Output the (x, y) coordinate of the center of the cell containing the given text.  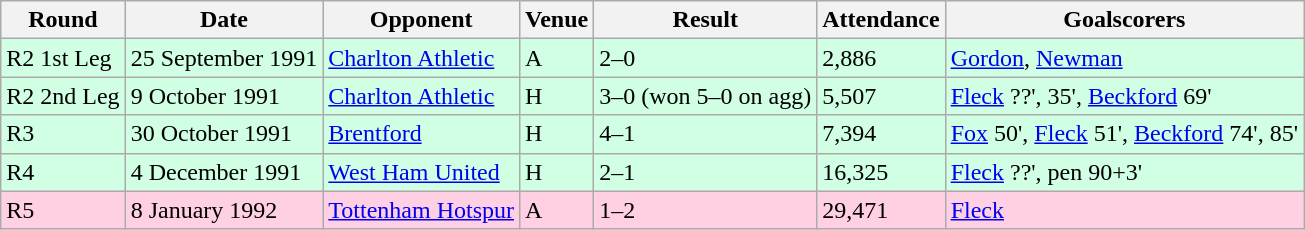
R2 1st Leg (63, 58)
R5 (63, 210)
9 October 1991 (224, 96)
1–2 (706, 210)
Date (224, 20)
Gordon, Newman (1124, 58)
Fleck ??', 35', Beckford 69' (1124, 96)
25 September 1991 (224, 58)
West Ham United (422, 172)
30 October 1991 (224, 134)
3–0 (won 5–0 on agg) (706, 96)
Fleck ??', pen 90+3' (1124, 172)
7,394 (881, 134)
8 January 1992 (224, 210)
R3 (63, 134)
16,325 (881, 172)
Tottenham Hotspur (422, 210)
4 December 1991 (224, 172)
Venue (557, 20)
Fleck (1124, 210)
2,886 (881, 58)
Goalscorers (1124, 20)
29,471 (881, 210)
R4 (63, 172)
5,507 (881, 96)
Opponent (422, 20)
2–1 (706, 172)
4–1 (706, 134)
Round (63, 20)
2–0 (706, 58)
Fox 50', Fleck 51', Beckford 74', 85' (1124, 134)
R2 2nd Leg (63, 96)
Attendance (881, 20)
Result (706, 20)
Brentford (422, 134)
